Return (X, Y) of the center of cell containing provided text 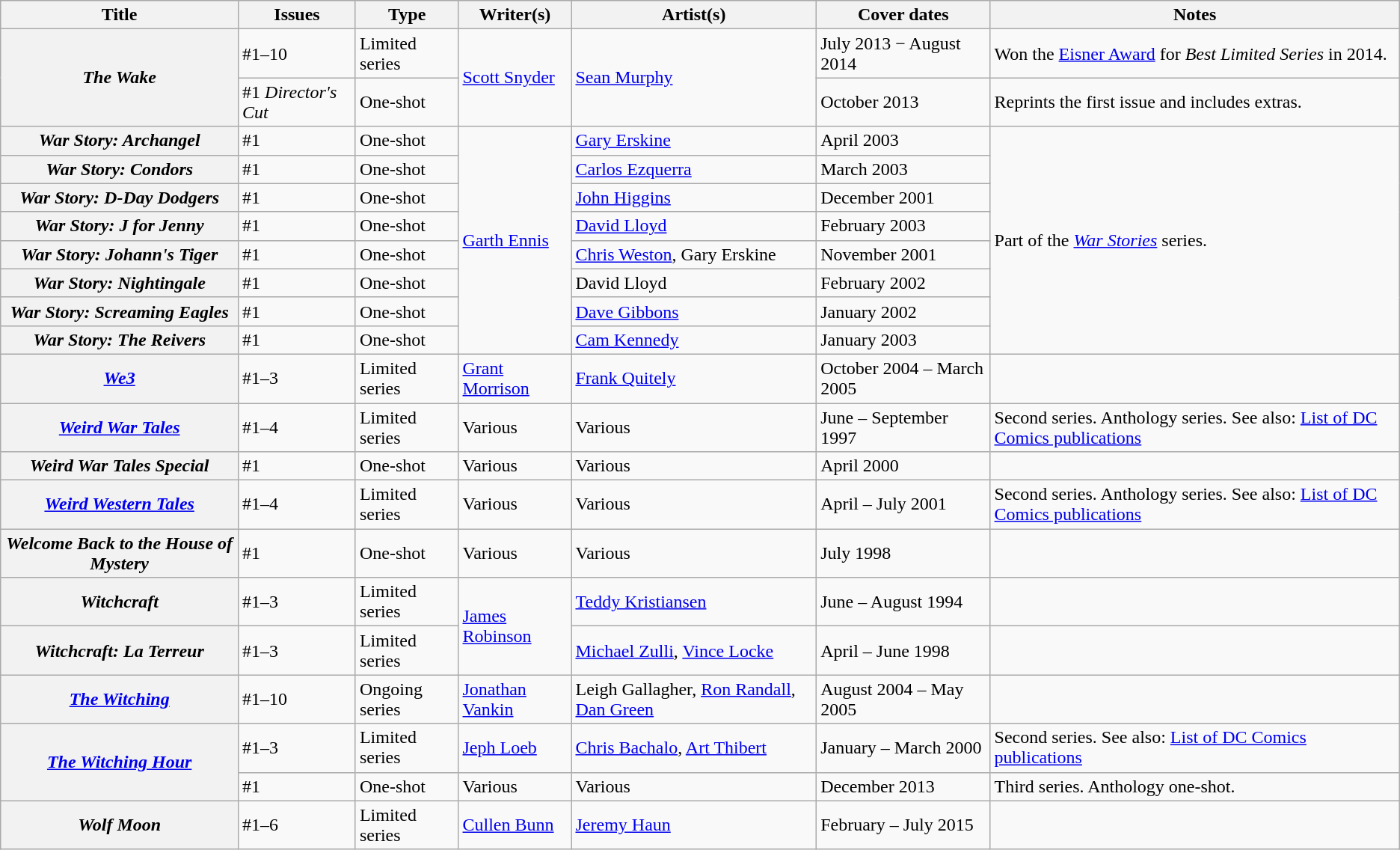
Notes (1195, 15)
James Robinson (515, 626)
Carlos Ezquerra (694, 169)
Third series. Anthology one-shot. (1195, 786)
Writer(s) (515, 15)
July 2013 − August 2014 (903, 54)
The Witching Hour (120, 762)
October 2004 – March 2005 (903, 379)
February 2002 (903, 283)
February 2003 (903, 226)
War Story: D-Day Dodgers (120, 198)
February – July 2015 (903, 825)
December 2001 (903, 198)
June – September 1997 (903, 426)
#1–6 (298, 825)
Ongoing series (407, 699)
December 2013 (903, 786)
Cover dates (903, 15)
Grant Morrison (515, 379)
Type (407, 15)
Reprints the first issue and includes extras. (1195, 102)
October 2013 (903, 102)
Witchcraft (120, 602)
Jonathan Vankin (515, 699)
John Higgins (694, 198)
Frank Quitely (694, 379)
The Wake (120, 78)
April 2000 (903, 466)
January 2003 (903, 340)
April – July 2001 (903, 504)
Teddy Kristiansen (694, 602)
June – August 1994 (903, 602)
July 1998 (903, 554)
Welcome Back to the House of Mystery (120, 554)
Jeph Loeb (515, 748)
April – June 1998 (903, 651)
War Story: Archangel (120, 141)
Chris Bachalo, Art Thibert (694, 748)
Weird Western Tales (120, 504)
Gary Erskine (694, 141)
War Story: The Reivers (120, 340)
January 2002 (903, 311)
Witchcraft: La Terreur (120, 651)
Cam Kennedy (694, 340)
March 2003 (903, 169)
We3 (120, 379)
Weird War Tales Special (120, 466)
The Witching (120, 699)
Sean Murphy (694, 78)
April 2003 (903, 141)
War Story: Screaming Eagles (120, 311)
Scott Snyder (515, 78)
Title (120, 15)
Wolf Moon (120, 825)
Artist(s) (694, 15)
Weird War Tales (120, 426)
Dave Gibbons (694, 311)
War Story: J for Jenny (120, 226)
Jeremy Haun (694, 825)
War Story: Nightingale (120, 283)
Garth Ennis (515, 240)
August 2004 – May 2005 (903, 699)
Won the Eisner Award for Best Limited Series in 2014. (1195, 54)
Cullen Bunn (515, 825)
Second series. See also: List of DC Comics publications (1195, 748)
War Story: Condors (120, 169)
Chris Weston, Gary Erskine (694, 254)
Leigh Gallagher, Ron Randall, Dan Green (694, 699)
War Story: Johann's Tiger (120, 254)
Issues (298, 15)
January – March 2000 (903, 748)
Part of the War Stories series. (1195, 240)
#1 Director's Cut (298, 102)
Michael Zulli, Vince Locke (694, 651)
November 2001 (903, 254)
